Output the (x, y) coordinate of the center of the cell containing the given text.  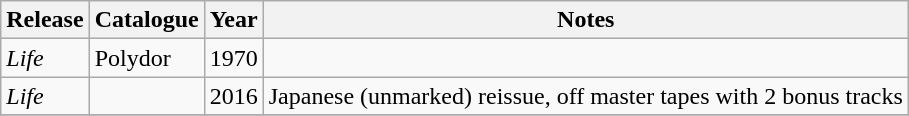
Polydor (146, 58)
1970 (234, 58)
Notes (586, 20)
Catalogue (146, 20)
Japanese (unmarked) reissue, off master tapes with 2 bonus tracks (586, 96)
Year (234, 20)
2016 (234, 96)
Release (45, 20)
